For the text-containing cell, return its midpoint in (X, Y) coordinate format. 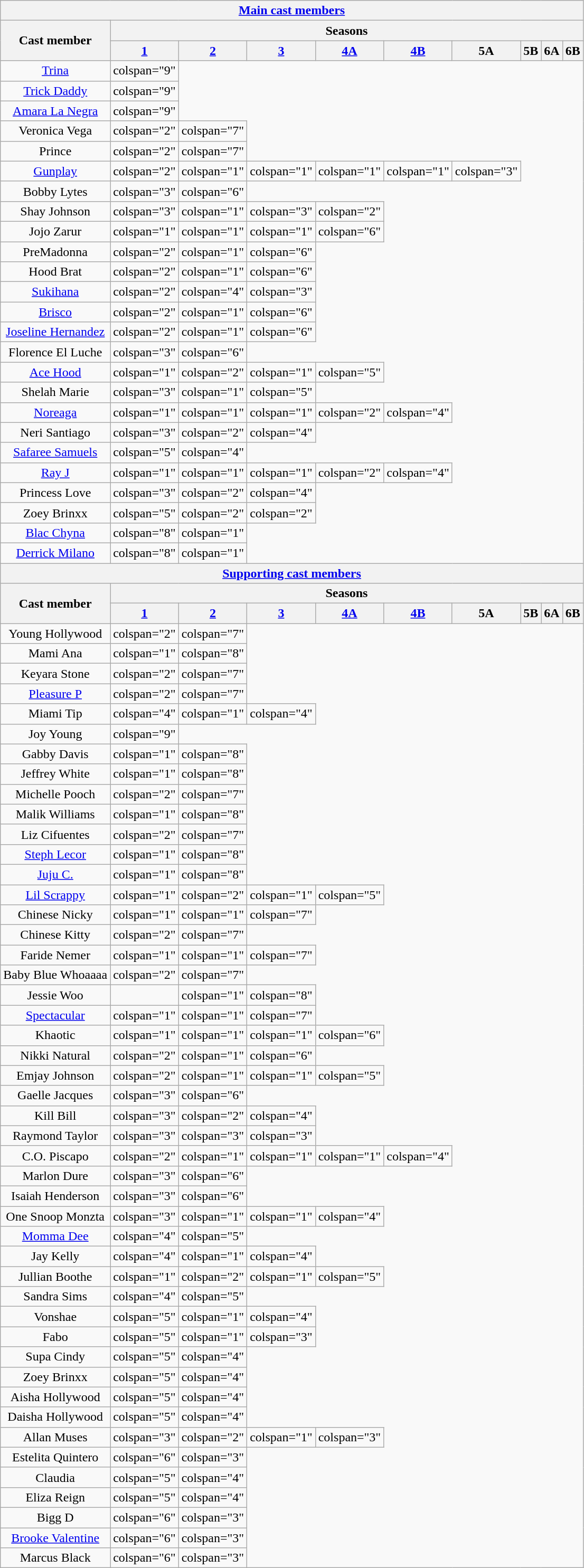
Keyara Stone (55, 674)
Juju C. (55, 874)
Trick Daddy (55, 91)
Bobby Lytes (55, 191)
Claudia (55, 1477)
Supporting cast members (292, 573)
Lil Scrappy (55, 895)
Veronica Vega (55, 131)
Malik Williams (55, 814)
Prince (55, 151)
Sukihana (55, 292)
Main cast members (292, 11)
Noreaga (55, 412)
Shelah Marie (55, 392)
Khaotic (55, 1035)
Pleasure P (55, 694)
PreMadonna (55, 252)
Jojo Zarur (55, 231)
Steph Lecor (55, 854)
Momma Dee (55, 1236)
Michelle Pooch (55, 794)
Marcus Black (55, 1558)
Supa Cindy (55, 1357)
Brooke Valentine (55, 1538)
Derrick Milano (55, 553)
Aisha Hollywood (55, 1397)
Chinese Kitty (55, 935)
Blac Chyna (55, 533)
Jessie Woo (55, 995)
Chinese Nicky (55, 915)
Joseline Hernandez (55, 332)
Kill Bill (55, 1116)
One Snoop Monzta (55, 1216)
Safaree Samuels (55, 452)
Shay Johnson (55, 211)
Emjay Johnson (55, 1075)
Fabo (55, 1337)
Nikki Natural (55, 1055)
Marlon Dure (55, 1176)
Hood Brat (55, 272)
Daisha Hollywood (55, 1417)
Brisco (55, 312)
Bigg D (55, 1517)
Liz Cifuentes (55, 834)
Eliza Reign (55, 1497)
Sandra Sims (55, 1297)
Florence El Luche (55, 352)
Neri Santiago (55, 432)
Vonshae (55, 1317)
Princess Love (55, 493)
Ray J (55, 473)
Allan Muses (55, 1437)
Jullian Boothe (55, 1277)
Faride Nemer (55, 955)
Jay Kelly (55, 1257)
C.O. Piscapo (55, 1156)
Trina (55, 71)
Gaelle Jacques (55, 1095)
Mami Ana (55, 654)
Isaiah Henderson (55, 1196)
Gabby Davis (55, 754)
Spectacular (55, 1015)
Baby Blue Whoaaaa (55, 975)
Joy Young (55, 734)
Gunplay (55, 171)
Raymond Taylor (55, 1136)
Estelita Quintero (55, 1457)
Young Hollywood (55, 634)
Ace Hood (55, 372)
Amara La Negra (55, 111)
Miami Tip (55, 714)
Jeffrey White (55, 774)
